Pinpoint the cell where the given text exists, returning its [x, y] midpoint coordinate. 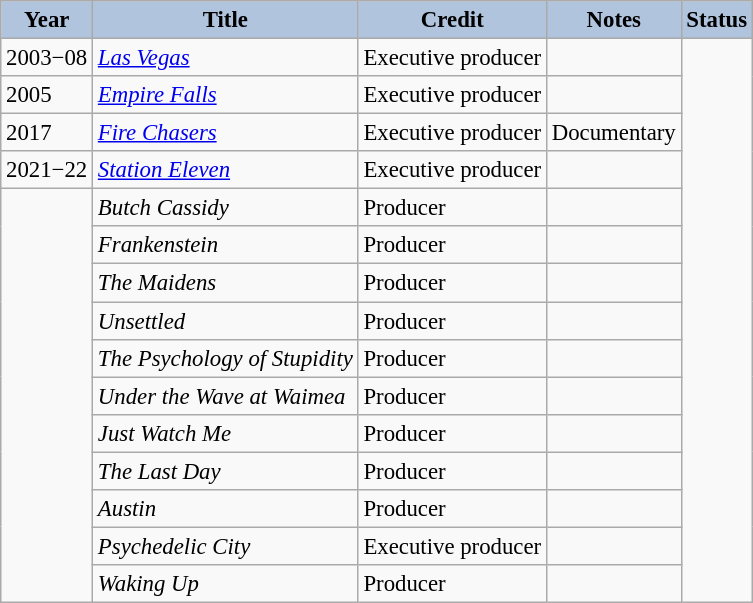
Waking Up [226, 584]
2017 [47, 133]
Credit [452, 20]
Documentary [614, 133]
Butch Cassidy [226, 208]
Year [47, 20]
Fire Chasers [226, 133]
Las Vegas [226, 58]
Status [716, 20]
2021−22 [47, 170]
Title [226, 20]
Psychedelic City [226, 546]
The Maidens [226, 283]
Notes [614, 20]
Just Watch Me [226, 433]
The Psychology of Stupidity [226, 358]
2005 [47, 95]
Under the Wave at Waimea [226, 396]
The Last Day [226, 471]
2003−08 [47, 58]
Empire Falls [226, 95]
Frankenstein [226, 245]
Austin [226, 509]
Station Eleven [226, 170]
Unsettled [226, 321]
